Determine the [X, Y] coordinate at the center of the cell enclosing the given text.  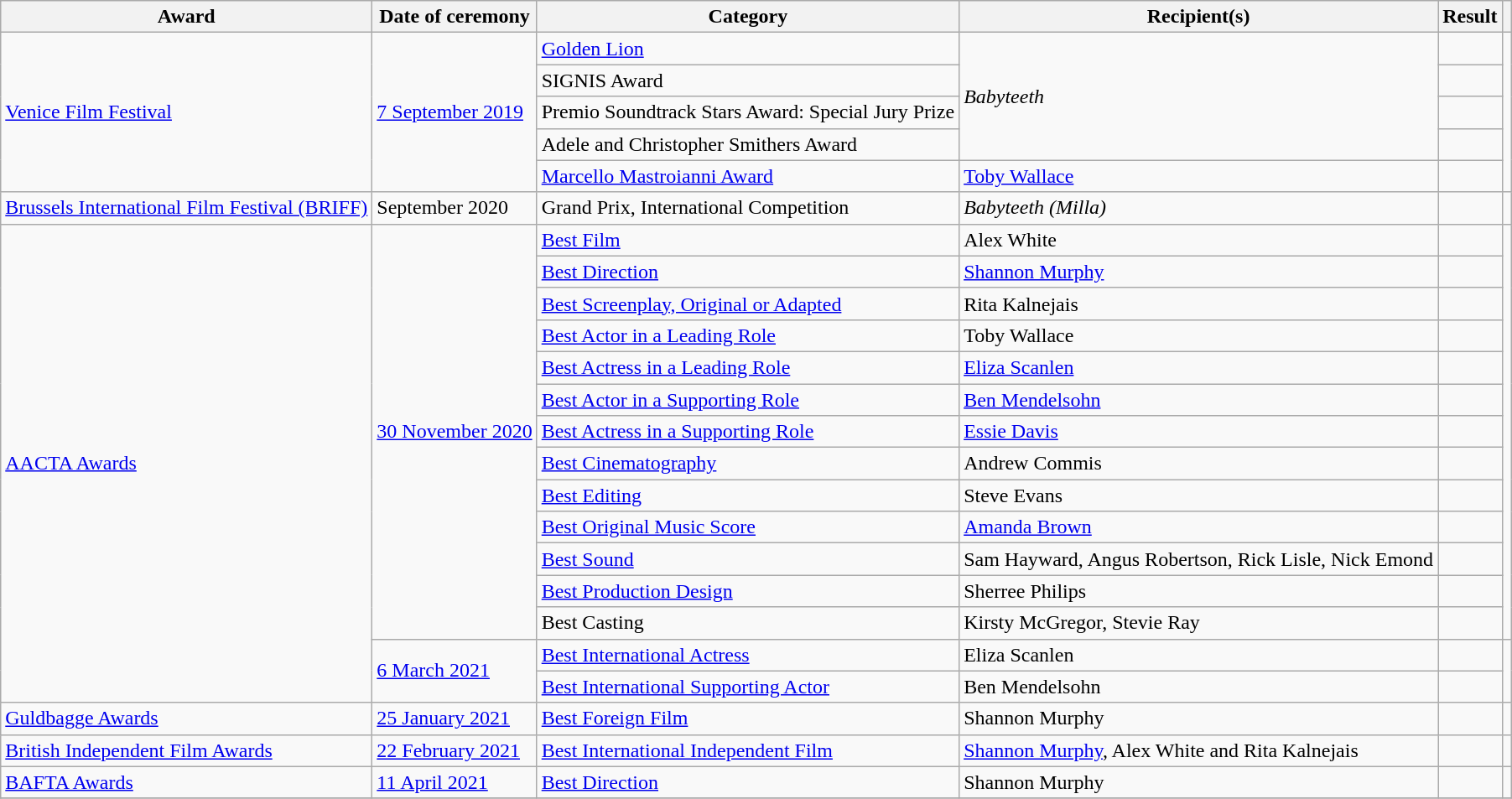
Best Original Music Score [748, 527]
SIGNIS Award [748, 80]
Best Actor in a Leading Role [748, 335]
Babyteeth [1199, 96]
22 February 2021 [455, 750]
September 2020 [455, 208]
30 November 2020 [455, 431]
Best Editing [748, 495]
Essie Davis [1199, 432]
11 April 2021 [455, 782]
Guldbagge Awards [186, 719]
Amanda Brown [1199, 527]
7 September 2019 [455, 112]
Best Foreign Film [748, 719]
Steve Evans [1199, 495]
Babyteeth (Milla) [1199, 208]
Best International Independent Film [748, 750]
Best Screenplay, Original or Adapted [748, 304]
Best Film [748, 240]
Marcello Mastroianni Award [748, 176]
Sam Hayward, Angus Robertson, Rick Lisle, Nick Emond [1199, 559]
BAFTA Awards [186, 782]
Kirsty McGregor, Stevie Ray [1199, 623]
6 March 2021 [455, 671]
British Independent Film Awards [186, 750]
AACTA Awards [186, 463]
Date of ceremony [455, 17]
Best Production Design [748, 591]
Best Actress in a Supporting Role [748, 432]
Result [1470, 17]
Venice Film Festival [186, 112]
Alex White [1199, 240]
Award [186, 17]
Sherree Philips [1199, 591]
Grand Prix, International Competition [748, 208]
Best Actor in a Supporting Role [748, 400]
Golden Lion [748, 49]
Best Cinematography [748, 464]
25 January 2021 [455, 719]
Best International Supporting Actor [748, 687]
Brussels International Film Festival (BRIFF) [186, 208]
Andrew Commis [1199, 464]
Recipient(s) [1199, 17]
Best Casting [748, 623]
Rita Kalnejais [1199, 304]
Best International Actress [748, 655]
Best Sound [748, 559]
Adele and Christopher Smithers Award [748, 144]
Best Actress in a Leading Role [748, 367]
Shannon Murphy, Alex White and Rita Kalnejais [1199, 750]
Premio Soundtrack Stars Award: Special Jury Prize [748, 112]
Category [748, 17]
